Determine the [X, Y] coordinate at the center of the cell enclosing the given text.  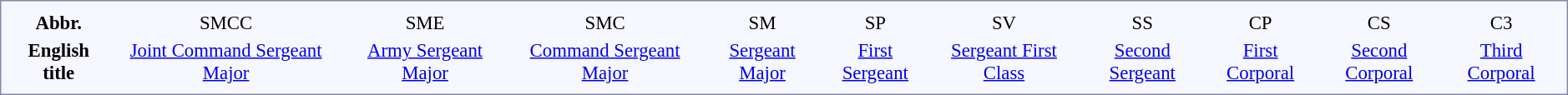
Second Corporal [1379, 62]
SP [875, 22]
First Sergeant [875, 62]
English title [58, 62]
CS [1379, 22]
SS [1142, 22]
Army Sergeant Major [426, 62]
Sergeant Major [763, 62]
C3 [1501, 22]
Sergeant First Class [1004, 62]
Second Sergeant [1142, 62]
Command Sergeant Major [604, 62]
SME [426, 22]
SMCC [226, 22]
SM [763, 22]
SMC [604, 22]
Third Corporal [1501, 62]
Joint Command Sergeant Major [226, 62]
CP [1261, 22]
SV [1004, 22]
Abbr. [58, 22]
First Corporal [1261, 62]
